Locate the cell with the specified text and output its (X, Y) center coordinate. 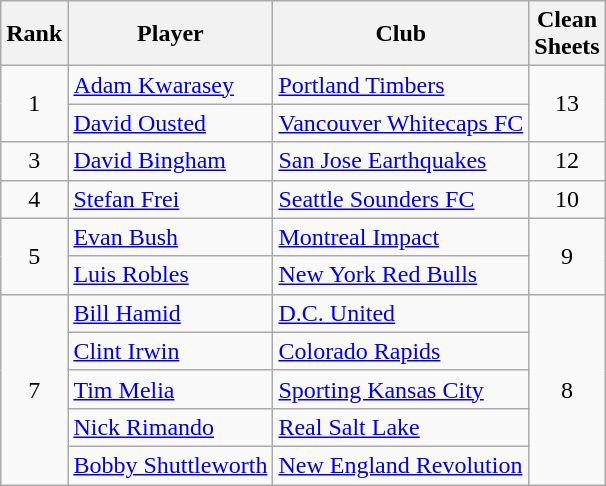
Bobby Shuttleworth (170, 465)
Montreal Impact (401, 237)
8 (567, 389)
Evan Bush (170, 237)
10 (567, 199)
CleanSheets (567, 34)
Player (170, 34)
Colorado Rapids (401, 351)
Rank (34, 34)
Nick Rimando (170, 427)
1 (34, 104)
7 (34, 389)
Sporting Kansas City (401, 389)
D.C. United (401, 313)
Portland Timbers (401, 85)
Adam Kwarasey (170, 85)
Luis Robles (170, 275)
Seattle Sounders FC (401, 199)
David Ousted (170, 123)
Real Salt Lake (401, 427)
Bill Hamid (170, 313)
Clint Irwin (170, 351)
13 (567, 104)
3 (34, 161)
Club (401, 34)
David Bingham (170, 161)
9 (567, 256)
Stefan Frei (170, 199)
New England Revolution (401, 465)
New York Red Bulls (401, 275)
Vancouver Whitecaps FC (401, 123)
12 (567, 161)
5 (34, 256)
San Jose Earthquakes (401, 161)
Tim Melia (170, 389)
4 (34, 199)
